Return the [x, y] coordinate for the center point of the cell that contains the specified text.  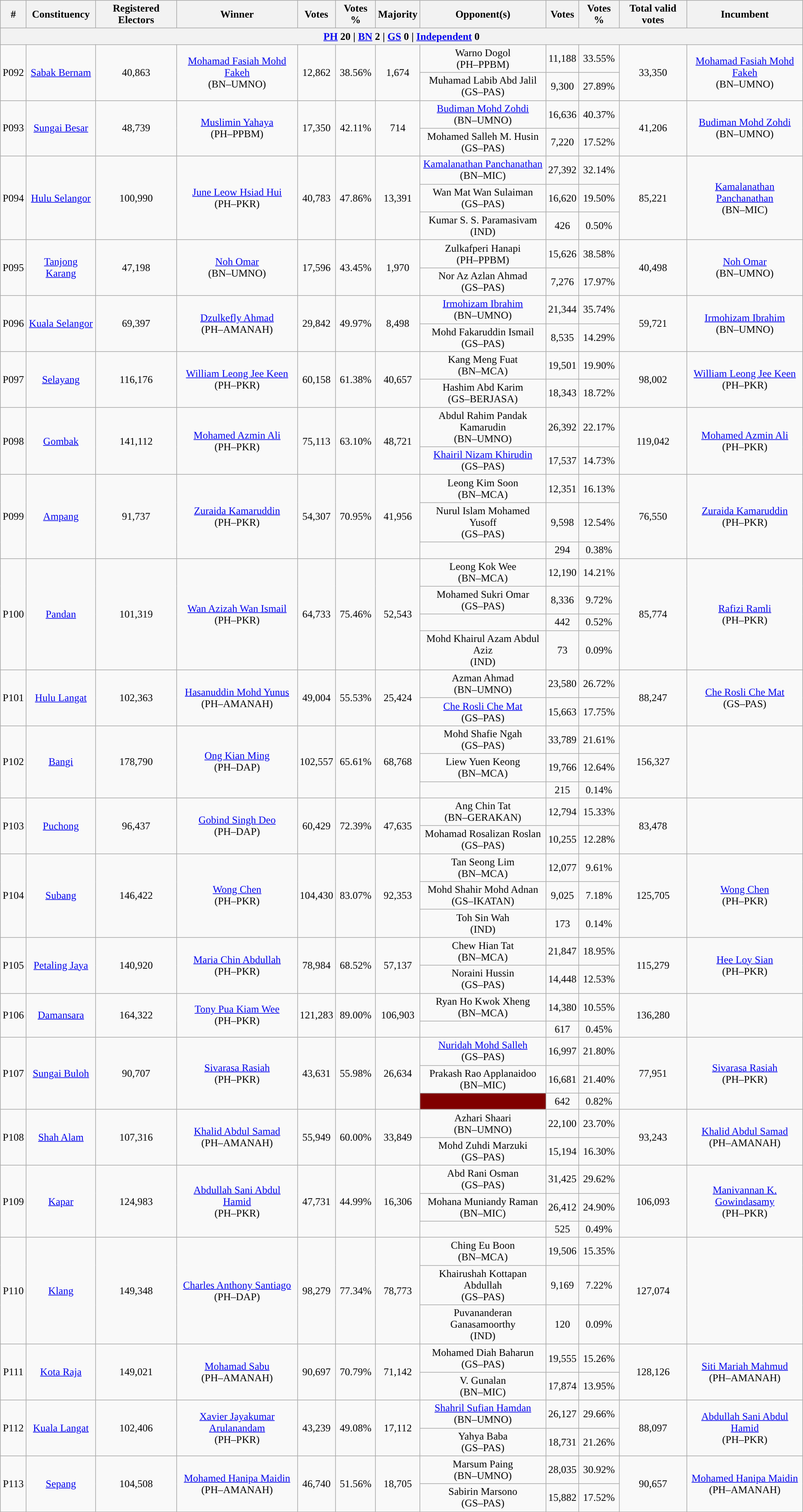
77.34% [356, 1291]
P094 [13, 198]
119,042 [653, 441]
102,363 [136, 698]
52,543 [398, 614]
Ang Chin Tat (BN–GERAKAN) [483, 812]
Wan Azizah Wan Ismail(PH–PKR) [237, 614]
7.22% [599, 1285]
Ong Kian Ming(PH–DAP) [237, 762]
P096 [13, 323]
26.72% [599, 684]
P113 [13, 1484]
16.13% [599, 489]
116,176 [136, 380]
24.90% [599, 1207]
Sungai Besar [61, 128]
48,739 [136, 128]
Tanjong Karang [61, 268]
Khairil Nizam Khirudin(GS–PAS) [483, 461]
P098 [13, 441]
38.58% [599, 254]
115,279 [653, 965]
June Leow Hsiad Hui(PH–PKR) [237, 198]
65.61% [356, 762]
Muhamad Labib Abd Jalil(GS–PAS) [483, 87]
Petaling Jaya [61, 965]
12.28% [599, 840]
P106 [13, 1015]
P093 [13, 128]
Ampang [61, 516]
83.07% [356, 895]
Khairushah Kottapan Abdullah(GS–PAS) [483, 1285]
78,984 [317, 965]
525 [562, 1229]
55.98% [356, 1073]
Gobind Singh Deo(PH–DAP) [237, 826]
26,392 [562, 427]
12,351 [562, 489]
Ching Eu Boon(BN–MCA) [483, 1251]
Siti Mariah Mahmud(PH–AMANAH) [745, 1372]
Nuridah Mohd Salleh(GS–PAS) [483, 1051]
77,951 [653, 1073]
Hulu Selangor [61, 198]
60.00% [356, 1137]
442 [562, 622]
16,636 [562, 114]
55.53% [356, 698]
101,319 [136, 614]
29.62% [599, 1179]
100,990 [136, 198]
Sepang [61, 1484]
15.33% [599, 812]
70.95% [356, 516]
47,198 [136, 268]
46,740 [317, 1484]
32.14% [599, 170]
16.30% [599, 1151]
Xavier Jayakumar Arulanandam(PH–PKR) [237, 1428]
16,306 [398, 1201]
149,021 [136, 1372]
642 [562, 1101]
1,674 [398, 72]
P101 [13, 698]
Pandan [61, 614]
0.52% [599, 622]
16,997 [562, 1051]
P099 [13, 516]
Liew Yuen Keong(BN–MCA) [483, 768]
13.95% [599, 1386]
Mohd Zuhdi Marzuki(GS–PAS) [483, 1151]
Mohamad Sabu(PH–AMANAH) [237, 1372]
90,707 [136, 1073]
Kota Raja [61, 1372]
27,392 [562, 170]
75.46% [356, 614]
63.10% [356, 441]
Subang [61, 895]
49.08% [356, 1428]
29.66% [599, 1414]
21.26% [599, 1442]
1,970 [398, 268]
Leong Kim Soon(BN–MCA) [483, 489]
78,773 [398, 1291]
41,206 [653, 128]
Warno Dogol(PH–PPBM) [483, 58]
12.54% [599, 522]
P112 [13, 1428]
7,220 [562, 142]
9,598 [562, 522]
14,448 [562, 979]
Winner [237, 15]
Azman Ahmad(BN–UMNO) [483, 684]
215 [562, 789]
91,737 [136, 516]
156,327 [653, 762]
146,422 [136, 895]
15,626 [562, 254]
44.99% [356, 1201]
16,620 [562, 198]
61.38% [356, 380]
85,221 [653, 198]
33,849 [398, 1137]
89.00% [356, 1015]
47.86% [356, 198]
Kang Meng Fuat(BN–MCA) [483, 365]
19,555 [562, 1358]
Zulkafperi Hanapi(PH–PPBM) [483, 254]
21.61% [599, 739]
714 [398, 128]
9,300 [562, 87]
Nor Az Azlan Ahmad(GS–PAS) [483, 281]
98,279 [317, 1291]
Manivannan K. Gowindasamy(PH–PKR) [745, 1201]
12,077 [562, 868]
Sungai Buloh [61, 1073]
Abd Rani Osman(GS–PAS) [483, 1179]
33,350 [653, 72]
69,397 [136, 323]
14.29% [599, 337]
Sabirin Marsono(GS–PAS) [483, 1497]
Ryan Ho Kwok Xheng(BN–MCA) [483, 1007]
Shahril Sufian Hamdan(BN–UMNO) [483, 1414]
28,035 [562, 1470]
13,391 [398, 198]
14.73% [599, 461]
26,634 [398, 1073]
19,506 [562, 1251]
30.92% [599, 1470]
121,283 [317, 1015]
19,501 [562, 365]
15,663 [562, 712]
P102 [13, 762]
Registered Electors [136, 15]
P104 [13, 895]
57,137 [398, 965]
17,537 [562, 461]
Hee Loy Sian(PH–PKR) [745, 965]
19,766 [562, 768]
Mohamad Rosalizan Roslan(GS–PAS) [483, 840]
Damansara [61, 1015]
7.18% [599, 895]
43.45% [356, 268]
Kuala Selangor [61, 323]
P095 [13, 268]
P103 [13, 826]
# [13, 15]
Klang [61, 1291]
164,322 [136, 1015]
76,550 [653, 516]
Mohamed Sukri Omar(GS–PAS) [483, 600]
Mohamed Diah Baharun(GS–PAS) [483, 1358]
P111 [13, 1372]
149,348 [136, 1291]
9.61% [599, 868]
15.35% [599, 1251]
Shah Alam [61, 1137]
0.82% [599, 1101]
51.56% [356, 1484]
68,768 [398, 762]
Bangi [61, 762]
Abdul Rahim Pandak Kamarudin(BN–UMNO) [483, 427]
49,004 [317, 698]
43,631 [317, 1073]
12.53% [599, 979]
141,112 [136, 441]
88,097 [653, 1428]
21,847 [562, 951]
17,874 [562, 1386]
Tan Seong Lim(BN–MCA) [483, 868]
Tony Pua Kiam Wee(PH–PKR) [237, 1015]
14,380 [562, 1007]
55,949 [317, 1137]
Majority [398, 15]
19.90% [599, 365]
93,243 [653, 1137]
19.50% [599, 198]
23,580 [562, 684]
Puchong [61, 826]
31,425 [562, 1179]
60,429 [317, 826]
Mohd Shafie Ngah(GS–PAS) [483, 739]
15,882 [562, 1497]
25,424 [398, 698]
106,093 [653, 1201]
70.79% [356, 1372]
128,126 [653, 1372]
47,635 [398, 826]
17.97% [599, 281]
Selayang [61, 380]
17.75% [599, 712]
9,025 [562, 895]
Total valid votes [653, 15]
38.56% [356, 72]
83,478 [653, 826]
Charles Anthony Santiago(PH–DAP) [237, 1291]
12,862 [317, 72]
173 [562, 924]
Leong Kok Wee(BN–MCA) [483, 572]
0.38% [599, 550]
96,437 [136, 826]
33,789 [562, 739]
102,557 [317, 762]
Yahya Baba(GS–PAS) [483, 1442]
75,113 [317, 441]
71,142 [398, 1372]
9.72% [599, 600]
10,255 [562, 840]
22,100 [562, 1123]
Kuala Langat [61, 1428]
10.55% [599, 1007]
Kapar [61, 1201]
P108 [13, 1137]
0.45% [599, 1029]
40.37% [599, 114]
35.74% [599, 310]
48,721 [398, 441]
72.39% [356, 826]
Hulu Langat [61, 698]
426 [562, 226]
22.17% [599, 427]
26,412 [562, 1207]
90,657 [653, 1484]
0.49% [599, 1229]
90,697 [317, 1372]
9,169 [562, 1285]
12.64% [599, 768]
Hasanuddin Mohd Yunus(PH–AMANAH) [237, 698]
40,783 [317, 198]
18.95% [599, 951]
21,344 [562, 310]
7,276 [562, 281]
Mohd Khairul Azam Abdul Aziz(IND) [483, 650]
60,158 [317, 380]
42.11% [356, 128]
Wan Mat Wan Sulaiman(GS–PAS) [483, 198]
41,956 [398, 516]
0.50% [599, 226]
104,430 [317, 895]
27.89% [599, 87]
17,112 [398, 1428]
P105 [13, 965]
120 [562, 1325]
12,190 [562, 572]
Kumar S. S. Paramasivam(IND) [483, 226]
14.21% [599, 572]
17,596 [317, 268]
73 [562, 650]
106,903 [398, 1015]
124,983 [136, 1201]
59,721 [653, 323]
294 [562, 550]
104,508 [136, 1484]
P107 [13, 1073]
18,731 [562, 1442]
Mohd Shahir Mohd Adnan(GS–IKATAN) [483, 895]
29,842 [317, 323]
21.40% [599, 1079]
64,733 [317, 614]
Marsum Paing(BN–UMNO) [483, 1470]
40,863 [136, 72]
47,731 [317, 1201]
40,657 [398, 380]
98,002 [653, 380]
P092 [13, 72]
Chew Hian Tat(BN–MCA) [483, 951]
49.97% [356, 323]
43,239 [317, 1428]
Gombak [61, 441]
23.70% [599, 1123]
Muslimin Yahaya(PH–PPBM) [237, 128]
Puvananderan Ganasamoorthy(IND) [483, 1325]
Prakash Rao Applanaidoo(BN–MIC) [483, 1079]
18.72% [599, 394]
85,774 [653, 614]
P097 [13, 380]
127,074 [653, 1291]
178,790 [136, 762]
17,350 [317, 128]
16,681 [562, 1079]
PH 20 | BN 2 | GS 0 | Independent 0 [401, 36]
15,194 [562, 1151]
Toh Sin Wah(IND) [483, 924]
Incumbent [745, 15]
125,705 [653, 895]
Nurul Islam Mohamed Yusoff(GS–PAS) [483, 522]
Maria Chin Abdullah(PH–PKR) [237, 965]
8,498 [398, 323]
Dzulkefly Ahmad(PH–AMANAH) [237, 323]
Mohana Muniandy Raman(BN–MIC) [483, 1207]
Noraini Hussin(GS–PAS) [483, 979]
18,705 [398, 1484]
Mohamed Salleh M. Husin(GS–PAS) [483, 142]
Constituency [61, 15]
P100 [13, 614]
33.55% [599, 58]
107,316 [136, 1137]
88,247 [653, 698]
P109 [13, 1201]
Opponent(s) [483, 15]
12,794 [562, 812]
P110 [13, 1291]
68.52% [356, 965]
15.26% [599, 1358]
V. Gunalan(BN–MIC) [483, 1386]
Sabak Bernam [61, 72]
21.80% [599, 1051]
Rafizi Ramli(PH–PKR) [745, 614]
140,920 [136, 965]
136,280 [653, 1015]
26,127 [562, 1414]
617 [562, 1029]
8,336 [562, 600]
11,188 [562, 58]
Hashim Abd Karim(GS–BERJASA) [483, 394]
54,307 [317, 516]
18,343 [562, 394]
Azhari Shaari(BN–UMNO) [483, 1123]
40,498 [653, 268]
102,406 [136, 1428]
8,535 [562, 337]
92,353 [398, 895]
Mohd Fakaruddin Ismail(GS–PAS) [483, 337]
